Pinpoint the cell where the given text exists, returning its [x, y] midpoint coordinate. 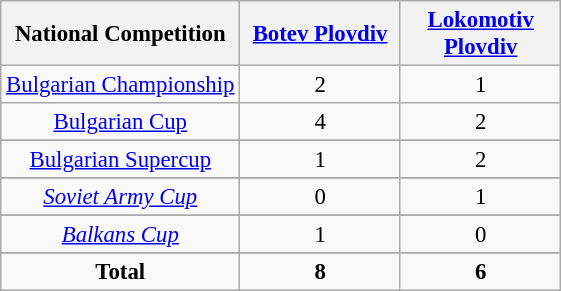
Bulgarian Supercup [120, 160]
Bulgarian Cup [120, 122]
Balkans Cup [120, 235]
Lokomotiv Plovdiv [480, 34]
Bulgarian Championship [120, 85]
Botev Plovdiv [320, 34]
National Competition [120, 34]
Soviet Army Cup [120, 197]
4 [320, 122]
